Extract the [x, y] coordinate from the center of the cell holding the provided text.  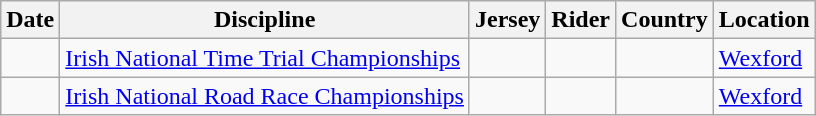
Jersey [507, 20]
Irish National Time Trial Championships [265, 58]
Discipline [265, 20]
Irish National Road Race Championships [265, 96]
Date [30, 20]
Rider [581, 20]
Location [764, 20]
Country [665, 20]
